Scan for the cell matching the given text and deliver its (x, y) coordinate at center. 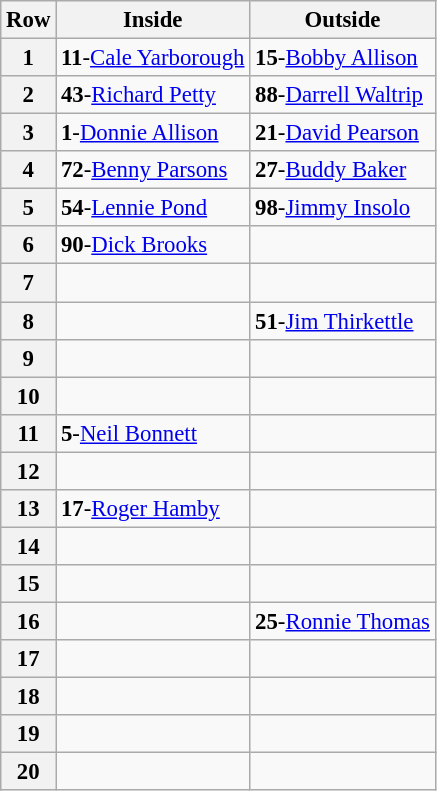
11-Cale Yarborough (153, 58)
25-Ronnie Thomas (342, 621)
20 (28, 772)
1 (28, 58)
88-Darrell Waltrip (342, 95)
6 (28, 245)
3 (28, 133)
54-Lennie Pond (153, 208)
9 (28, 358)
14 (28, 546)
15 (28, 584)
17-Roger Hamby (153, 509)
43-Richard Petty (153, 95)
10 (28, 396)
5-Neil Bonnett (153, 433)
Outside (342, 20)
11 (28, 433)
7 (28, 283)
5 (28, 208)
21-David Pearson (342, 133)
90-Dick Brooks (153, 245)
27-Buddy Baker (342, 170)
17 (28, 659)
8 (28, 321)
18 (28, 697)
13 (28, 509)
72-Benny Parsons (153, 170)
15-Bobby Allison (342, 58)
2 (28, 95)
1-Donnie Allison (153, 133)
Row (28, 20)
12 (28, 471)
16 (28, 621)
51-Jim Thirkettle (342, 321)
98-Jimmy Insolo (342, 208)
4 (28, 170)
Inside (153, 20)
19 (28, 734)
